Output the (x, y) coordinate of the center of the cell containing the given text.  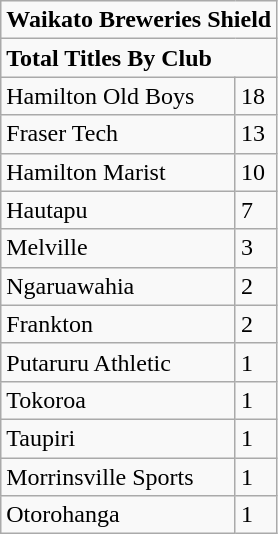
Waikato Breweries Shield (139, 20)
10 (256, 172)
3 (256, 248)
Fraser Tech (118, 134)
Tokoroa (118, 400)
Frankton (118, 324)
Morrinsville Sports (118, 477)
7 (256, 210)
Putaruru Athletic (118, 362)
Total Titles By Club (139, 58)
Ngaruawahia (118, 286)
Hamilton Old Boys (118, 96)
Taupiri (118, 438)
Hautapu (118, 210)
13 (256, 134)
18 (256, 96)
Melville (118, 248)
Hamilton Marist (118, 172)
Otorohanga (118, 515)
